Determine the (X, Y) coordinate at the center of the cell enclosing the given text.  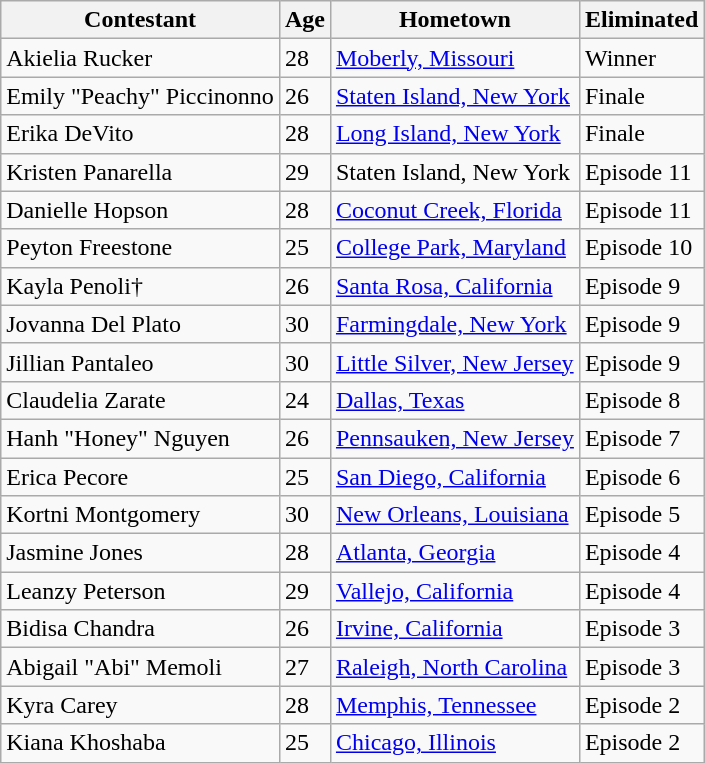
Atlanta, Georgia (454, 553)
New Orleans, Louisiana (454, 515)
Coconut Creek, Florida (454, 210)
Erika DeVito (140, 134)
Emily "Peachy" Piccinonno (140, 96)
Claudelia Zarate (140, 400)
Farmingdale, New York (454, 324)
Episode 10 (641, 248)
Episode 8 (641, 400)
Kristen Panarella (140, 172)
Erica Pecore (140, 477)
Irvine, California (454, 629)
Hometown (454, 20)
Abigail "Abi" Memoli (140, 667)
Kayla Penoli† (140, 286)
Danielle Hopson (140, 210)
Jillian Pantaleo (140, 362)
Long Island, New York (454, 134)
Peyton Freestone (140, 248)
Hanh "Honey" Nguyen (140, 438)
Episode 5 (641, 515)
24 (304, 400)
Episode 7 (641, 438)
Bidisa Chandra (140, 629)
27 (304, 667)
San Diego, California (454, 477)
Vallejo, California (454, 591)
Akielia Rucker (140, 58)
Santa Rosa, California (454, 286)
Jovanna Del Plato (140, 324)
Pennsauken, New Jersey (454, 438)
Dallas, Texas (454, 400)
Episode 6 (641, 477)
Winner (641, 58)
Moberly, Missouri (454, 58)
Memphis, Tennessee (454, 705)
Kyra Carey (140, 705)
Little Silver, New Jersey (454, 362)
Contestant (140, 20)
Kortni Montgomery (140, 515)
College Park, Maryland (454, 248)
Eliminated (641, 20)
Jasmine Jones (140, 553)
Chicago, Illinois (454, 743)
Raleigh, North Carolina (454, 667)
Leanzy Peterson (140, 591)
Kiana Khoshaba (140, 743)
Age (304, 20)
